For the text-containing cell, return its midpoint in (X, Y) coordinate format. 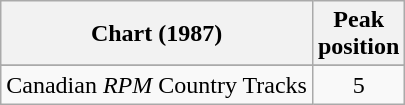
Chart (1987) (157, 34)
Peakposition (358, 34)
5 (358, 85)
Canadian RPM Country Tracks (157, 85)
